Find where the given text appears and provide that cell's center as (X, Y) coordinate. 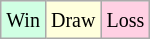
Win (24, 20)
Draw (72, 20)
Loss (126, 20)
